Identify which cell holds the provided text, then report its [X, Y] central coordinate. 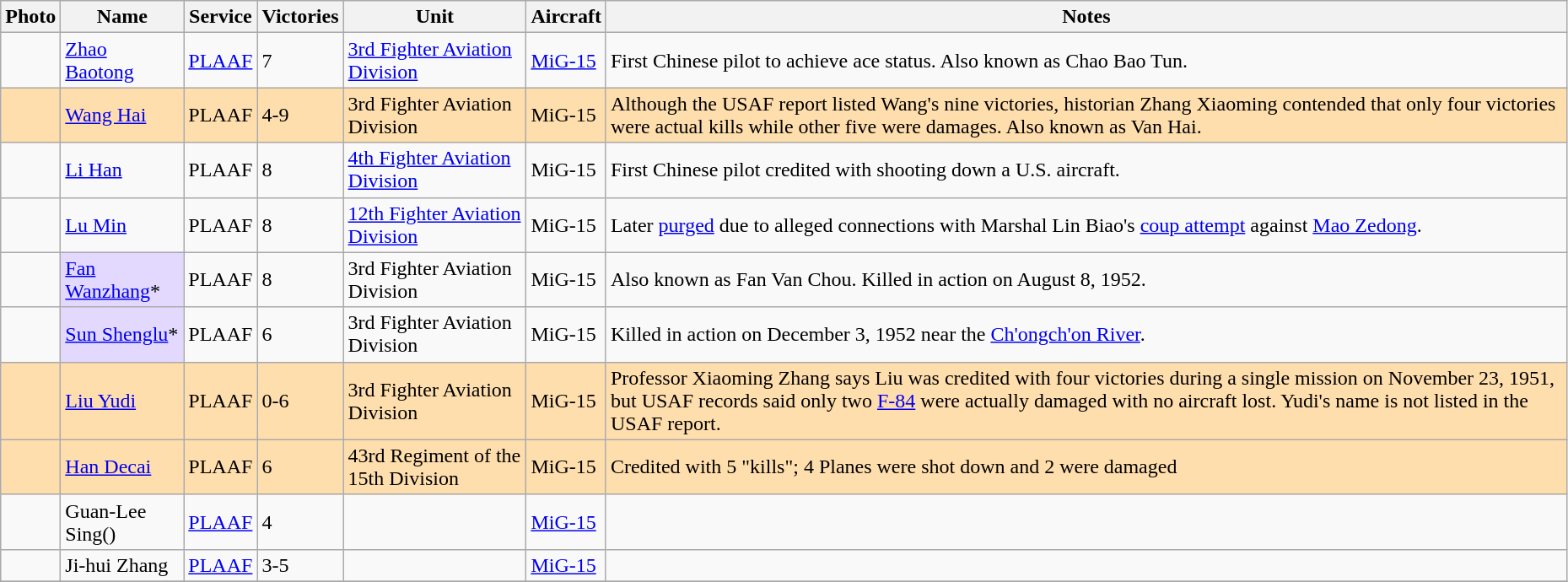
Aircraft [567, 17]
Unit [435, 17]
Guan-Lee Sing() [122, 521]
Lu Min [122, 224]
Fan Wanzhang* [122, 280]
Credited with 5 "kills"; 4 Planes were shot down and 2 were damaged [1086, 467]
0-6 [300, 401]
Han Decai [122, 467]
Name [122, 17]
Killed in action on December 3, 1952 near the Ch'ongch'on River. [1086, 334]
Ji-hui Zhang [122, 565]
Later purged due to alleged connections with Marshal Lin Biao's coup attempt against Mao Zedong. [1086, 224]
12th Fighter Aviation Division [435, 224]
4th Fighter Aviation Division [435, 170]
7 [300, 61]
Victories [300, 17]
Also known as Fan Van Chou. Killed in action on August 8, 1952. [1086, 280]
4 [300, 521]
Service [221, 17]
4-9 [300, 115]
Notes [1086, 17]
Photo [30, 17]
Sun Shenglu* [122, 334]
3-5 [300, 565]
Liu Yudi [122, 401]
Wang Hai [122, 115]
Zhao Baotong [122, 61]
43rd Regiment of the 15th Division [435, 467]
First Chinese pilot credited with shooting down a U.S. aircraft. [1086, 170]
Li Han [122, 170]
First Chinese pilot to achieve ace status. Also known as Chao Bao Tun. [1086, 61]
